From the cell containing the given text, extract its center point as [x, y] coordinate. 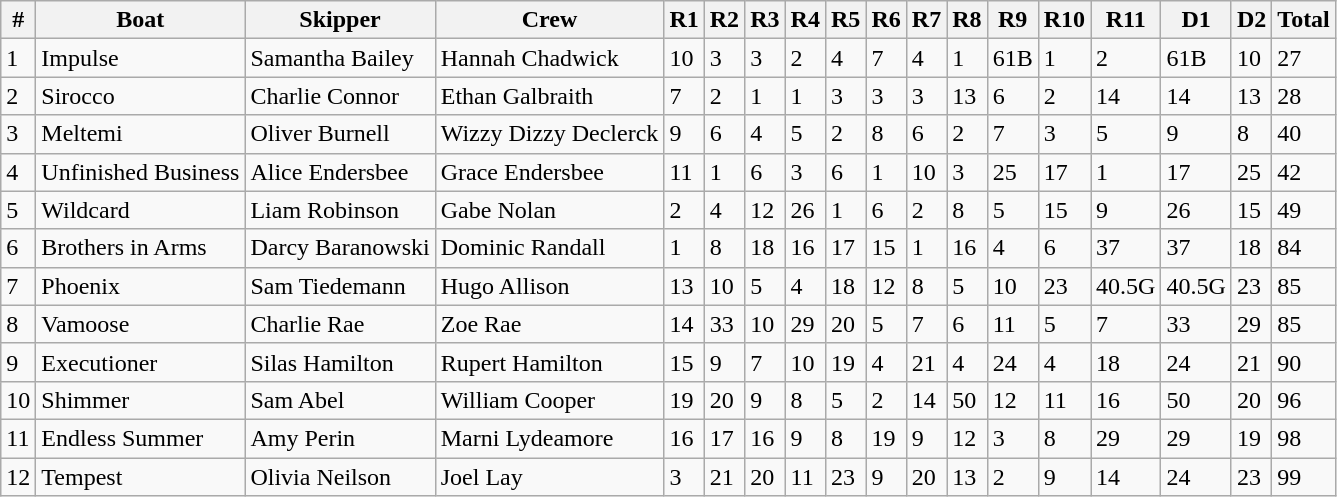
D2 [1251, 20]
Executioner [140, 362]
# [18, 20]
Darcy Baranowski [340, 248]
Crew [550, 20]
Amy Perin [340, 438]
Joel Lay [550, 477]
Unfinished Business [140, 172]
Vamoose [140, 324]
R7 [926, 20]
R3 [765, 20]
R11 [1126, 20]
William Cooper [550, 400]
Gabe Nolan [550, 210]
Oliver Burnell [340, 134]
Meltemi [140, 134]
Hannah Chadwick [550, 58]
Tempest [140, 477]
Charlie Connor [340, 96]
Marni Lydeamore [550, 438]
99 [1304, 477]
R10 [1064, 20]
Samantha Bailey [340, 58]
R4 [805, 20]
Endless Summer [140, 438]
Grace Endersbee [550, 172]
R8 [967, 20]
Sirocco [140, 96]
84 [1304, 248]
Hugo Allison [550, 286]
Sam Tiedemann [340, 286]
Skipper [340, 20]
42 [1304, 172]
28 [1304, 96]
Brothers in Arms [140, 248]
Alice Endersbee [340, 172]
98 [1304, 438]
Charlie Rae [340, 324]
Wildcard [140, 210]
Dominic Randall [550, 248]
90 [1304, 362]
96 [1304, 400]
Ethan Galbraith [550, 96]
40 [1304, 134]
R9 [1012, 20]
Boat [140, 20]
D1 [1196, 20]
Liam Robinson [340, 210]
Sam Abel [340, 400]
R2 [724, 20]
Rupert Hamilton [550, 362]
R6 [886, 20]
27 [1304, 58]
Total [1304, 20]
Phoenix [140, 286]
Silas Hamilton [340, 362]
49 [1304, 210]
Zoe Rae [550, 324]
Impulse [140, 58]
Wizzy Dizzy Declerck [550, 134]
R1 [684, 20]
R5 [845, 20]
Shimmer [140, 400]
Olivia Neilson [340, 477]
